Capture the cell that displays the provided text and extract its [X, Y] central coordinate. 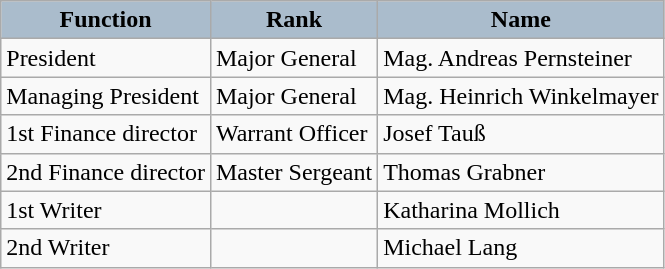
Michael Lang [521, 248]
Name [521, 20]
1st Finance director [106, 134]
President [106, 58]
Managing President [106, 96]
1st Writer [106, 210]
Function [106, 20]
Master Sergeant [294, 172]
2nd Writer [106, 248]
Warrant Officer [294, 134]
Thomas Grabner [521, 172]
Rank [294, 20]
Mag. Andreas Pernsteiner [521, 58]
Katharina Mollich [521, 210]
2nd Finance director [106, 172]
Mag. Heinrich Winkelmayer [521, 96]
Josef Tauß [521, 134]
